Detect which cell encompasses the target text, then output its (X, Y) center coordinate. 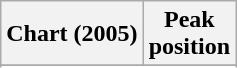
Chart (2005) (72, 34)
Peakposition (189, 34)
